Capture the cell that displays the provided text and extract its [x, y] central coordinate. 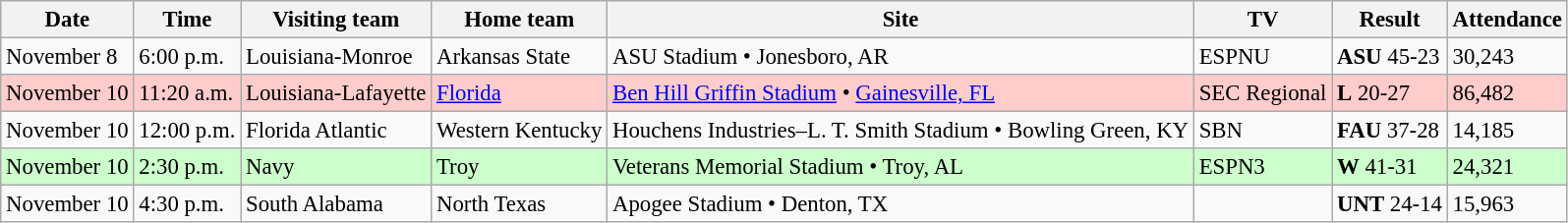
Veterans Memorial Stadium • Troy, AL [900, 167]
4:30 p.m. [187, 204]
Ben Hill Griffin Stadium • Gainesville, FL [900, 93]
Attendance [1507, 20]
Louisiana-Lafayette [336, 93]
L 20-27 [1390, 93]
6:00 p.m. [187, 57]
Western Kentucky [519, 131]
Date [67, 20]
UNT 24-14 [1390, 204]
86,482 [1507, 93]
2:30 p.m. [187, 167]
W 41-31 [1390, 167]
ESPNU [1262, 57]
Home team [519, 20]
Visiting team [336, 20]
ASU Stadium • Jonesboro, AR [900, 57]
11:20 a.m. [187, 93]
Louisiana-Monroe [336, 57]
Arkansas State [519, 57]
24,321 [1507, 167]
South Alabama [336, 204]
Florida Atlantic [336, 131]
Houchens Industries–L. T. Smith Stadium • Bowling Green, KY [900, 131]
SEC Regional [1262, 93]
12:00 p.m. [187, 131]
Apogee Stadium • Denton, TX [900, 204]
ESPN3 [1262, 167]
Result [1390, 20]
TV [1262, 20]
14,185 [1507, 131]
Site [900, 20]
Time [187, 20]
30,243 [1507, 57]
Florida [519, 93]
ASU 45-23 [1390, 57]
Navy [336, 167]
FAU 37-28 [1390, 131]
15,963 [1507, 204]
November 8 [67, 57]
North Texas [519, 204]
Troy [519, 167]
SBN [1262, 131]
